Return the [x, y] coordinate for the center point of the cell that contains the specified text.  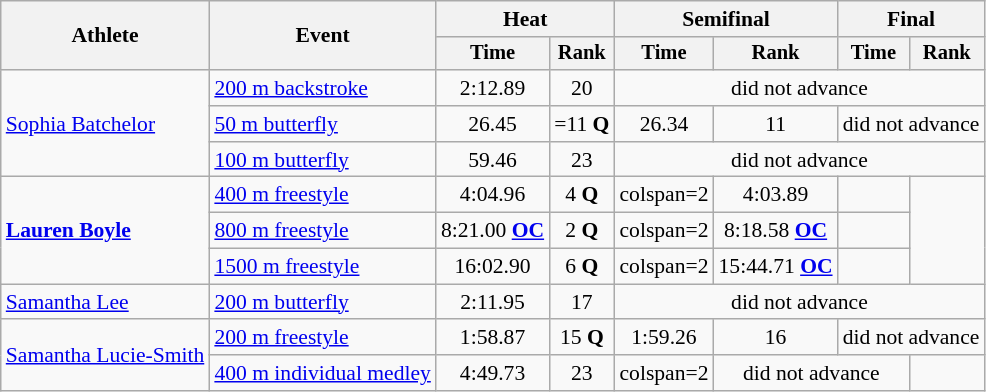
200 m backstroke [322, 88]
200 m butterfly [322, 302]
26.34 [664, 124]
100 m butterfly [322, 160]
Heat [526, 19]
15:44.71 OC [776, 267]
16 [776, 338]
8:21.00 OC [492, 231]
Samantha Lucie-Smith [106, 356]
8:18.58 OC [776, 231]
400 m individual medley [322, 373]
16:02.90 [492, 267]
200 m freestyle [322, 338]
4:04.96 [492, 195]
2:11.95 [492, 302]
20 [582, 88]
1:59.26 [664, 338]
59.46 [492, 160]
4:03.89 [776, 195]
Athlete [106, 36]
Lauren Boyle [106, 230]
26.45 [492, 124]
Semifinal [726, 19]
50 m butterfly [322, 124]
2:12.89 [492, 88]
Sophia Batchelor [106, 124]
2 Q [582, 231]
6 Q [582, 267]
17 [582, 302]
=11 Q [582, 124]
Samantha Lee [106, 302]
1:58.87 [492, 338]
400 m freestyle [322, 195]
Event [322, 36]
15 Q [582, 338]
4 Q [582, 195]
Final [912, 19]
11 [776, 124]
1500 m freestyle [322, 267]
800 m freestyle [322, 231]
4:49.73 [492, 373]
